Search for the cell housing the specified text and yield its (X, Y) center coordinate. 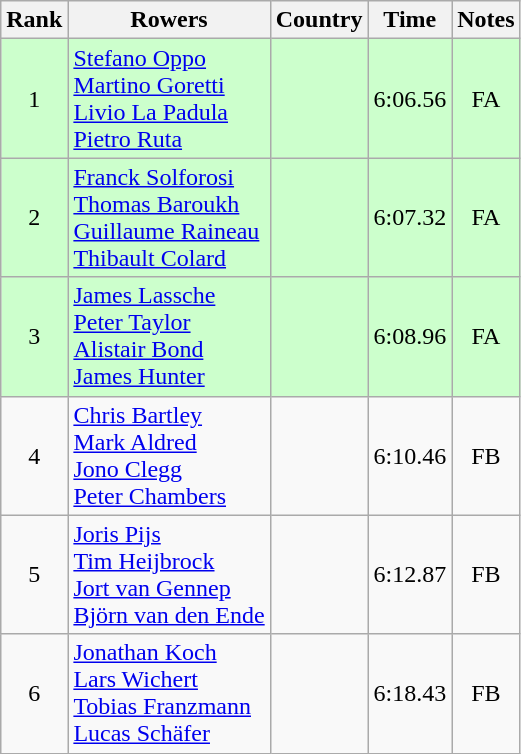
Stefano OppoMartino GorettiLivio La PadulaPietro Ruta (169, 98)
5 (34, 574)
6 (34, 694)
3 (34, 336)
Franck SolforosiThomas BaroukhGuillaume RaineauThibault Colard (169, 218)
6:08.96 (410, 336)
Jonathan KochLars WichertTobias FranzmannLucas Schäfer (169, 694)
1 (34, 98)
6:07.32 (410, 218)
6:06.56 (410, 98)
6:18.43 (410, 694)
Rowers (169, 20)
Country (319, 20)
James LasschePeter TaylorAlistair BondJames Hunter (169, 336)
2 (34, 218)
6:12.87 (410, 574)
Joris PijsTim HeijbrockJort van GennepBjörn van den Ende (169, 574)
Rank (34, 20)
Time (410, 20)
6:10.46 (410, 456)
Notes (486, 20)
Chris BartleyMark AldredJono CleggPeter Chambers (169, 456)
4 (34, 456)
